Scan for the cell matching the given text and deliver its [x, y] coordinate at center. 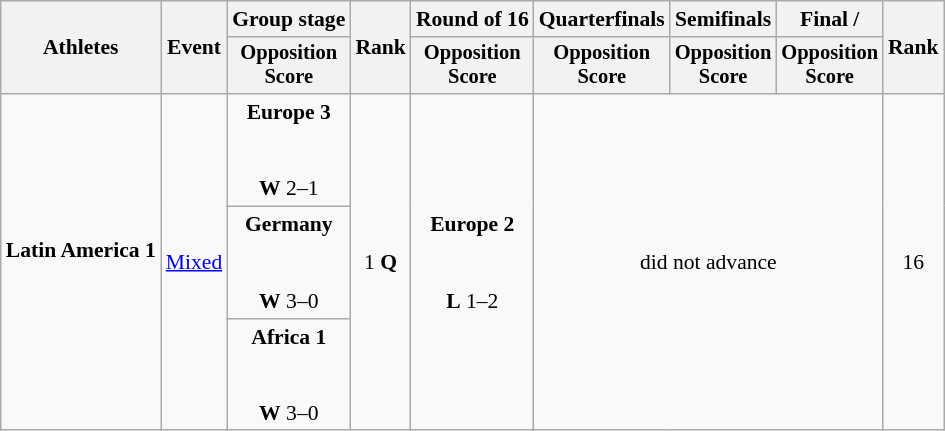
GermanyW 3–0 [288, 263]
Round of 16 [472, 19]
Event [194, 48]
Semifinals [724, 19]
Quarterfinals [602, 19]
Europe 2L 1–2 [472, 262]
Mixed [194, 262]
Latin America 1 [81, 262]
16 [914, 262]
Final / [830, 19]
Athletes [81, 48]
Africa 1W 3–0 [288, 375]
did not advance [708, 262]
Group stage [288, 19]
1 Q [380, 262]
Europe 3W 2–1 [288, 150]
